Identify which cell holds the provided text, then report its (x, y) central coordinate. 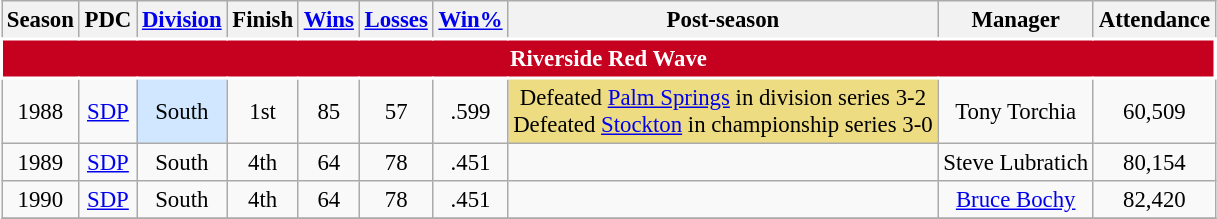
Steve Lubratich (1016, 163)
1989 (41, 163)
85 (328, 110)
.599 (470, 110)
Manager (1016, 20)
1988 (41, 110)
Defeated Palm Springs in division series 3-2Defeated Stockton in championship series 3-0 (723, 110)
Finish (262, 20)
Attendance (1154, 20)
60,509 (1154, 110)
Riverside Red Wave (609, 58)
1st (262, 110)
Division (182, 20)
57 (396, 110)
Bruce Bochy (1016, 200)
1990 (41, 200)
Season (41, 20)
Losses (396, 20)
Post-season (723, 20)
Win% (470, 20)
Wins (328, 20)
82,420 (1154, 200)
80,154 (1154, 163)
Tony Torchia (1016, 110)
PDC (108, 20)
